Output the (X, Y) coordinate of the center of the cell containing the given text.  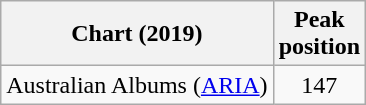
Chart (2019) (137, 34)
Australian Albums (ARIA) (137, 85)
Peakposition (319, 34)
147 (319, 85)
